Output the (x, y) coordinate of the center of the cell containing the given text.  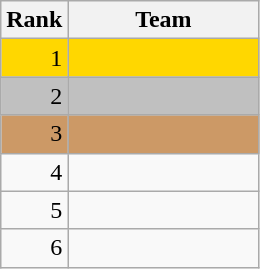
5 (34, 210)
Rank (34, 20)
4 (34, 172)
Team (164, 20)
3 (34, 134)
6 (34, 248)
2 (34, 96)
1 (34, 58)
